Capture the cell that displays the provided text and extract its (X, Y) central coordinate. 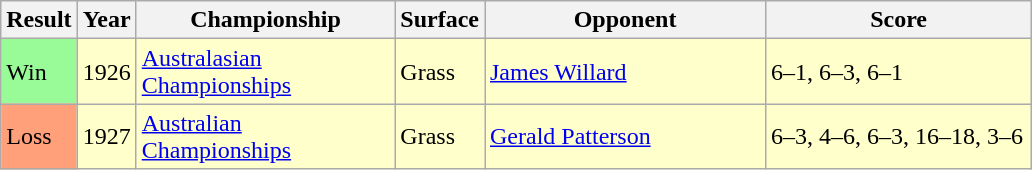
James Willard (624, 72)
Australian Championships (266, 136)
Championship (266, 20)
Australasian Championships (266, 72)
1927 (106, 136)
1926 (106, 72)
Result (39, 20)
Surface (440, 20)
Loss (39, 136)
Score (899, 20)
6–1, 6–3, 6–1 (899, 72)
Year (106, 20)
6–3, 4–6, 6–3, 16–18, 3–6 (899, 136)
Win (39, 72)
Opponent (624, 20)
Gerald Patterson (624, 136)
